Return the (x, y) coordinate for the center point of the cell that contains the specified text.  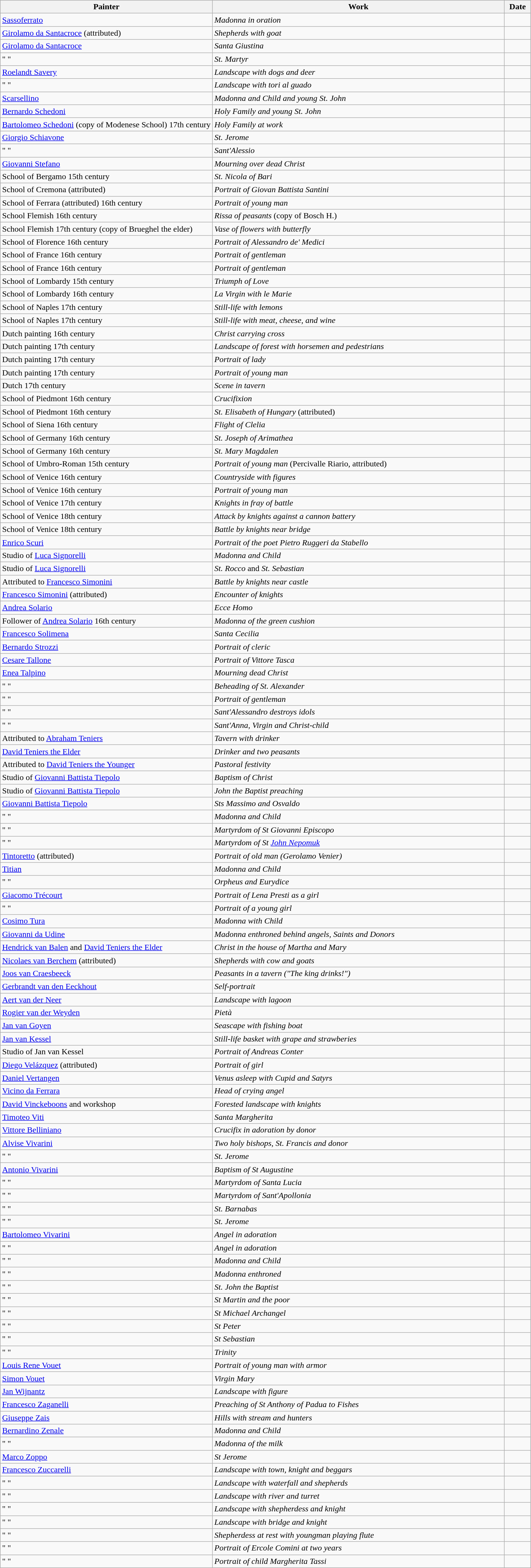
Crucifixion (358, 399)
Work (358, 7)
Attack by knights against a cannon battery (358, 516)
St. Rocco and St. Sebastian (358, 568)
Diego Velázquez (attributed) (106, 1065)
School of Venice 17th century (106, 503)
School of Ferrara (attributed) 16th century (106, 203)
Vicino da Ferrara (106, 1091)
Sassoferrato (106, 20)
Knights in fray of battle (358, 503)
School of Siena 16th century (106, 425)
Bernardino Zenale (106, 1431)
Holy Family and young St. John (358, 111)
Alvise Vivarini (106, 1143)
Martyrdom of Sant'Apollonia (358, 1195)
Enea Talpino (106, 673)
Dutch painting 16th century (106, 333)
Francesco Zaganelli (106, 1404)
Landscape with town, knight and beggars (358, 1470)
Giovanni Stefano (106, 164)
Portrait of lady (358, 359)
Landscape of forest with horsemen and pedestrians (358, 346)
Marco Zoppo (106, 1457)
St Martin and the poor (358, 1300)
Still-life basket with grape and strawberies (358, 1039)
Battle by knights near bridge (358, 529)
St. Nicola of Bari (358, 177)
St Jerome (358, 1457)
Orpheus and Eurydice (358, 882)
Shepherds with cow and goats (358, 960)
John the Baptist preaching (358, 790)
Portrait of Ercole Comini at two years (358, 1548)
Landscape with bridge and knight (358, 1522)
Madonna with Child (358, 921)
Virgin Mary (358, 1378)
Portrait of young man with armor (358, 1365)
Francesco Zuccarelli (106, 1470)
Christ in the house of Martha and Mary (358, 947)
Scene in tavern (358, 386)
Girolamo da Santacroce (attributed) (106, 33)
Gerbrandt van den Eeckhout (106, 986)
David Vinckeboons and workshop (106, 1104)
Studio of Jan van Kessel (106, 1052)
Painter (106, 7)
Santa Margherita (358, 1117)
Portrait of cleric (358, 647)
Encounter of knights (358, 595)
Still-life with meat, cheese, and wine (358, 320)
Dutch 17th century (106, 386)
Triumph of Love (358, 281)
Sant'Alessandro destroys idols (358, 712)
Francesco Solimena (106, 634)
Ecce Homo (358, 608)
Louis Rene Vouet (106, 1365)
Landscape with waterfall and shepherds (358, 1483)
Portrait of Vittore Tasca (358, 660)
School of Umbro-Roman 15th century (106, 464)
Pastoral festivity (358, 764)
School of Lombardy 16th century (106, 294)
Francesco Simonini (attributed) (106, 595)
Cosimo Tura (106, 921)
Giovanni da Udine (106, 934)
Battle by knights near castle (358, 582)
Enrico Scuri (106, 542)
Portrait of the poet Pietro Ruggeri da Stabello (358, 542)
Cesare Tallone (106, 660)
Rogier van der Weyden (106, 1013)
Countryside with figures (358, 477)
St Sebastian (358, 1339)
Mourning over dead Christ (358, 164)
Jan Wijnantz (106, 1391)
Landscape with shepherdess and knight (358, 1509)
Giuseppe Zais (106, 1418)
St. Elisabeth of Hungary (attributed) (358, 412)
Shepherdess at rest with youngman playing flute (358, 1535)
Giacomo Trécourt (106, 895)
Madonna and Child and young St. John (358, 98)
Sts Massimo and Osvaldo (358, 804)
St. Mary Magdalen (358, 451)
Crucifix in adoration by donor (358, 1130)
Portrait of Giovan Battista Santini (358, 190)
School of Cremona (attributed) (106, 190)
Pietà (358, 1013)
Giovanni Battista Tiepolo (106, 804)
Two holy bishops, St. Francis and donor (358, 1143)
Portrait of Lena Presti as a girl (358, 895)
St. John the Baptist (358, 1287)
Jan van Kessel (106, 1039)
Portrait of old man (Gerolamo Venier) (358, 856)
Madonna enthroned (358, 1274)
Daniel Vertangen (106, 1078)
Timoteo Viti (106, 1117)
Baptism of St Augustine (358, 1169)
Sant'Alessio (358, 150)
Portrait of Andreas Conter (358, 1052)
Madonna of the green cushion (358, 621)
Portrait of a young girl (358, 908)
Venus asleep with Cupid and Satyrs (358, 1078)
St Peter (358, 1326)
Self-portrait (358, 986)
Preaching of St Anthony of Padua to Fishes (358, 1404)
School Flemish 16th century (106, 216)
School of Lombardy 15th century (106, 281)
Santa Cecilia (358, 634)
Landscape with dogs and deer (358, 72)
Madonna of the milk (358, 1444)
Still-life with lemons (358, 307)
Bernardo Strozzi (106, 647)
Portrait of child Margherita Tassi (358, 1561)
Girolamo da Santacroce (106, 46)
Flight of Clelia (358, 425)
Martyrdom of Santa Lucia (358, 1182)
Tintoretto (attributed) (106, 856)
Beheading of St. Alexander (358, 686)
Sant'Anna, Virgin and Christ-child (358, 725)
Mourning dead Christ (358, 673)
Vase of flowers with butterfly (358, 229)
School of Bergamo 15th century (106, 177)
School Flemish 17th century (copy of Brueghel the elder) (106, 229)
Landscape with figure (358, 1391)
Simon Vouet (106, 1378)
Roelandt Savery (106, 72)
Joos van Craesbeeck (106, 973)
Attributed to David Teniers the Younger (106, 764)
Scarsellino (106, 98)
Christ carrying cross (358, 333)
Portrait of girl (358, 1065)
Martyrdom of St John Nepomuk (358, 843)
School of Florence 16th century (106, 242)
Drinker and two peasants (358, 751)
Jan van Goyen (106, 1026)
Portrait of young man (Percivalle Riario, attributed) (358, 464)
Attributed to Abraham Teniers (106, 738)
Titian (106, 869)
St. Martyr (358, 59)
St. Barnabas (358, 1208)
Bernardo Schedoni (106, 111)
Martyrdom of St Giovanni Episcopo (358, 830)
Attributed to Francesco Simonini (106, 582)
Andrea Solario (106, 608)
Holy Family at work (358, 124)
Trinity (358, 1352)
St. Joseph of Arimathea (358, 438)
Baptism of Christ (358, 777)
La Virgin with le Marie (358, 294)
Vittore Belliniano (106, 1130)
Date (518, 7)
Head of crying angel (358, 1091)
Santa Giustina (358, 46)
Madonna enthroned behind angels, Saints and Donors (358, 934)
Peasants in a tavern ("The king drinks!") (358, 973)
Hendrick van Balen and David Teniers the Elder (106, 947)
Landscape with river and turret (358, 1496)
Nicolaes van Berchem (attributed) (106, 960)
David Teniers the Elder (106, 751)
Portrait of Alessandro de' Medici (358, 242)
Madonna in oration (358, 20)
Landscape with lagoon (358, 1000)
Aert van der Neer (106, 1000)
Rissa of peasants (copy of Bosch H.) (358, 216)
Bartolomeo Vivarini (106, 1235)
Seascape with fishing boat (358, 1026)
Giorgio Schiavone (106, 137)
Follower of Andrea Solario 16th century (106, 621)
Landscape with tori al guado (358, 85)
Bartolomeo Schedoni (copy of Modenese School) 17th century (106, 124)
Forested landscape with knights (358, 1104)
Tavern with drinker (358, 738)
Shepherds with goat (358, 33)
Hills with stream and hunters (358, 1418)
Antonio Vivarini (106, 1169)
St Michael Archangel (358, 1313)
